Capture the cell that displays the provided text and extract its [x, y] central coordinate. 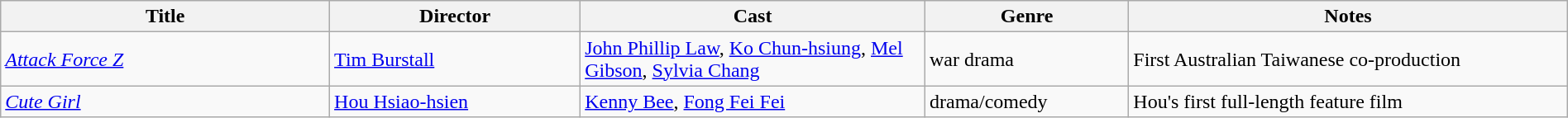
Hou's first full-length feature film [1348, 101]
Title [165, 17]
Attack Force Z [165, 59]
drama/comedy [1026, 101]
John Phillip Law, Ko Chun-hsiung, Mel Gibson, Sylvia Chang [753, 59]
Kenny Bee, Fong Fei Fei [753, 101]
Notes [1348, 17]
Director [455, 17]
First Australian Taiwanese co-production [1348, 59]
Cute Girl [165, 101]
Cast [753, 17]
war drama [1026, 59]
Tim Burstall [455, 59]
Genre [1026, 17]
Hou Hsiao-hsien [455, 101]
